Output the (x, y) coordinate of the center of the cell containing the given text.  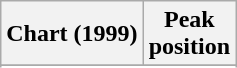
Peakposition (189, 34)
Chart (1999) (72, 34)
